Identify which cell holds the provided text, then report its (X, Y) central coordinate. 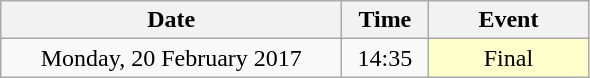
Event (508, 20)
Time (385, 20)
Monday, 20 February 2017 (172, 58)
Date (172, 20)
14:35 (385, 58)
Final (508, 58)
